Scan for the cell matching the given text and deliver its [X, Y] coordinate at center. 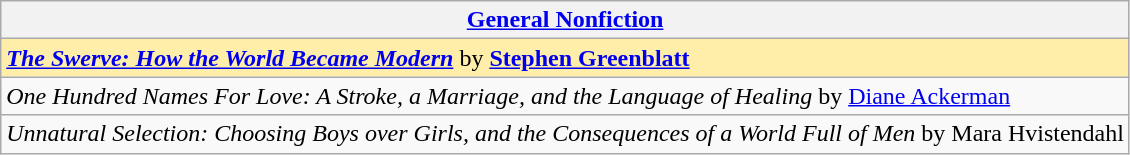
One Hundred Names For Love: A Stroke, a Marriage, and the Language of Healing by Diane Ackerman [566, 96]
The Swerve: How the World Became Modern by Stephen Greenblatt [566, 58]
Unnatural Selection: Choosing Boys over Girls, and the Consequences of a World Full of Men by Mara Hvistendahl [566, 134]
General Nonfiction [566, 20]
